Capture the cell that displays the provided text and extract its (X, Y) central coordinate. 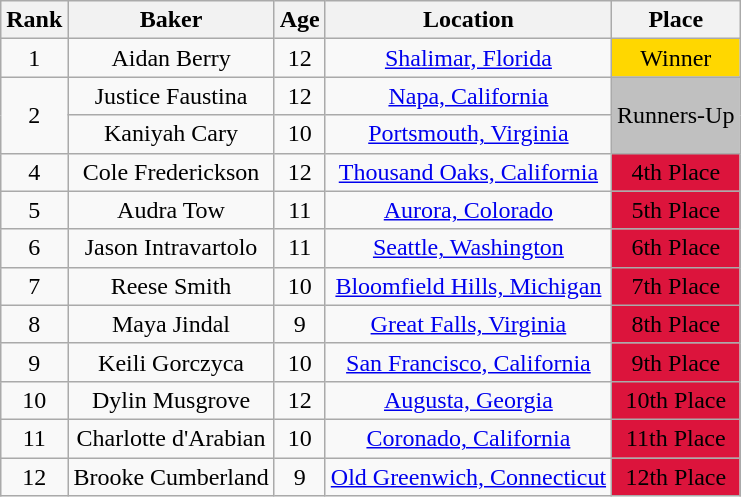
Keili Gorczyca (171, 362)
Aidan Berry (171, 58)
Seattle, Washington (468, 248)
1 (34, 58)
Rank (34, 20)
Augusta, Georgia (468, 400)
9th Place (676, 362)
Justice Faustina (171, 96)
Jason Intravartolo (171, 248)
Aurora, Colorado (468, 210)
7th Place (676, 286)
Shalimar, Florida (468, 58)
Audra Tow (171, 210)
Runners-Up (676, 115)
Napa, California (468, 96)
Cole Frederickson (171, 172)
Great Falls, Virginia (468, 324)
10th Place (676, 400)
4th Place (676, 172)
7 (34, 286)
6 (34, 248)
5th Place (676, 210)
Brooke Cumberland (171, 477)
Age (300, 20)
Portsmouth, Virginia (468, 134)
6th Place (676, 248)
Bloomfield Hills, Michigan (468, 286)
11th Place (676, 438)
Baker (171, 20)
Charlotte d'Arabian (171, 438)
San Francisco, California (468, 362)
Coronado, California (468, 438)
Thousand Oaks, California (468, 172)
Old Greenwich, Connecticut (468, 477)
8th Place (676, 324)
4 (34, 172)
Kaniyah Cary (171, 134)
Location (468, 20)
Maya Jindal (171, 324)
8 (34, 324)
12th Place (676, 477)
2 (34, 115)
Reese Smith (171, 286)
Dylin Musgrove (171, 400)
5 (34, 210)
Winner (676, 58)
Place (676, 20)
